Pinpoint the cell where the given text exists, returning its (x, y) midpoint coordinate. 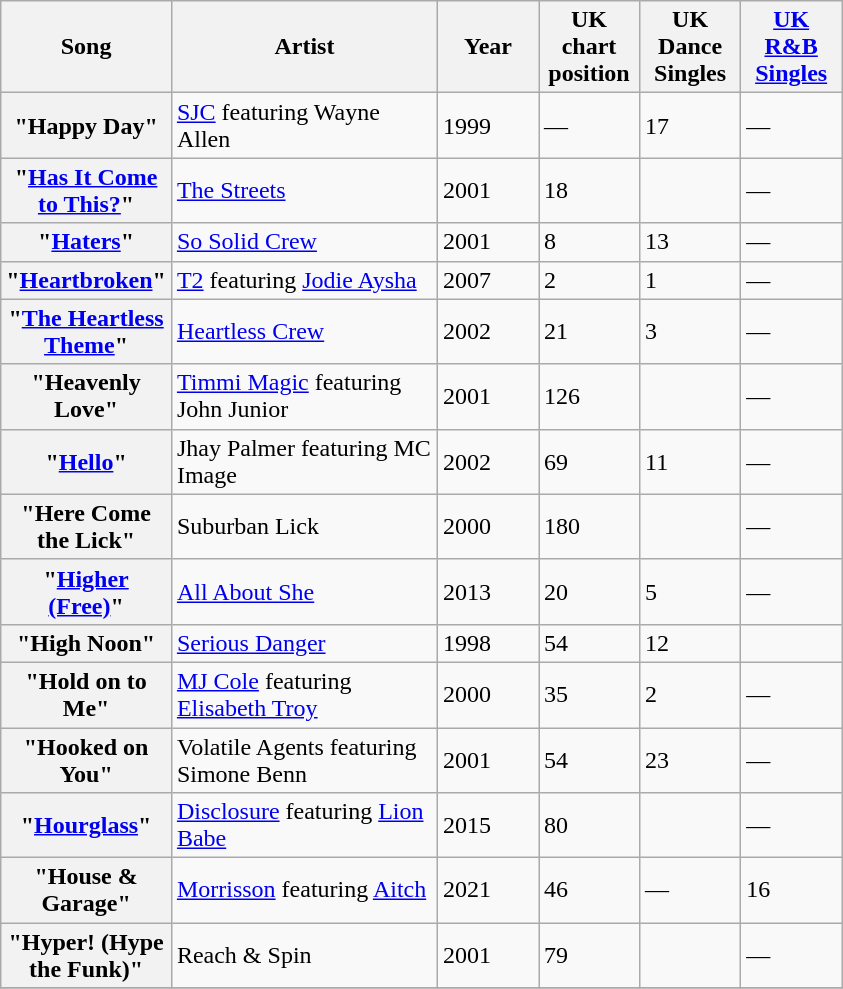
The Streets (304, 190)
UK Dance Singles (690, 47)
1999 (488, 126)
79 (588, 956)
2015 (488, 826)
Timmi Magic featuring John Junior (304, 396)
Reach & Spin (304, 956)
69 (588, 462)
16 (792, 890)
Song (86, 47)
2007 (488, 280)
13 (690, 242)
Heartless Crew (304, 332)
"Heartbroken" (86, 280)
Year (488, 47)
UK R&B Singles (792, 47)
2021 (488, 890)
"Hourglass" (86, 826)
Serious Danger (304, 643)
"Hooked on You" (86, 760)
"Here Come the Lick" (86, 526)
21 (588, 332)
3 (690, 332)
1998 (488, 643)
"High Noon" (86, 643)
All About She (304, 592)
Volatile Agents featuring Simone Benn (304, 760)
8 (588, 242)
UK chart position (588, 47)
Disclosure featuring Lion Babe (304, 826)
17 (690, 126)
5 (690, 592)
18 (588, 190)
"Higher (Free)" (86, 592)
Jhay Palmer featuring MC Image (304, 462)
2013 (488, 592)
80 (588, 826)
"Happy Day" (86, 126)
1 (690, 280)
35 (588, 694)
"Hyper! (Hype the Funk)" (86, 956)
Morrisson featuring Aitch (304, 890)
"Has It Come to This?" (86, 190)
"Hello" (86, 462)
"Hold on to Me" (86, 694)
SJC featuring Wayne Allen (304, 126)
"The Heartless Theme" (86, 332)
126 (588, 396)
23 (690, 760)
180 (588, 526)
12 (690, 643)
Artist (304, 47)
20 (588, 592)
MJ Cole featuring Elisabeth Troy (304, 694)
"Haters" (86, 242)
"Heavenly Love" (86, 396)
"House & Garage" (86, 890)
46 (588, 890)
So Solid Crew (304, 242)
Suburban Lick (304, 526)
T2 featuring Jodie Aysha (304, 280)
11 (690, 462)
